Output the [x, y] coordinate of the center of the cell containing the given text.  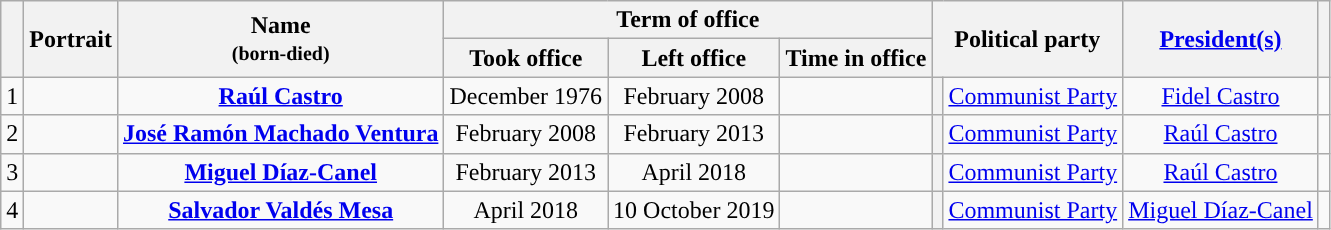
Time in office [856, 58]
Salvador Valdés Mesa [280, 210]
4 [12, 210]
2 [12, 134]
Took office [526, 58]
Portrait [71, 39]
3 [12, 172]
President(s) [1221, 39]
Term of office [688, 20]
1 [12, 96]
December 1976 [526, 96]
Political party [1028, 39]
Name(born-died) [280, 39]
10 October 2019 [694, 210]
Fidel Castro [1221, 96]
Left office [694, 58]
José Ramón Machado Ventura [280, 134]
